Locate the cell with the specified text and output its (x, y) center coordinate. 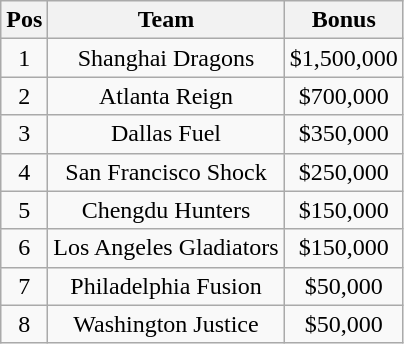
San Francisco Shock (166, 172)
4 (24, 172)
7 (24, 286)
Philadelphia Fusion (166, 286)
Dallas Fuel (166, 134)
2 (24, 96)
3 (24, 134)
Bonus (344, 20)
$1,500,000 (344, 58)
8 (24, 324)
$700,000 (344, 96)
$350,000 (344, 134)
Washington Justice (166, 324)
Team (166, 20)
Chengdu Hunters (166, 210)
Pos (24, 20)
Los Angeles Gladiators (166, 248)
Atlanta Reign (166, 96)
1 (24, 58)
5 (24, 210)
$250,000 (344, 172)
6 (24, 248)
Shanghai Dragons (166, 58)
